Output the [X, Y] coordinate of the center of the cell containing the given text.  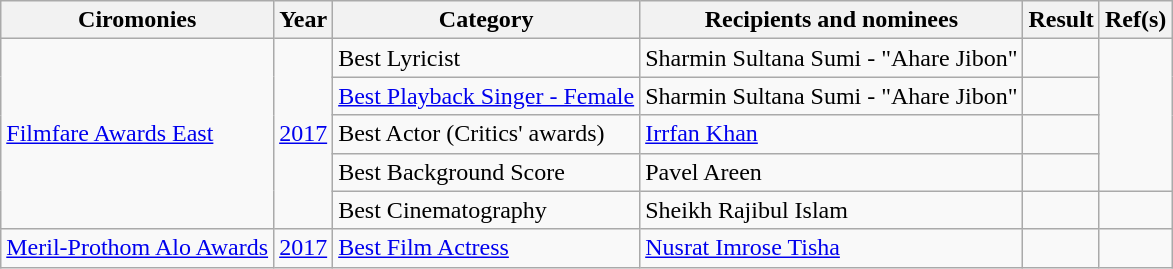
Best Lyricist [486, 58]
Meril-Prothom Alo Awards [138, 248]
Nusrat Imrose Tisha [832, 248]
Ref(s) [1135, 20]
Best Background Score [486, 172]
Best Actor (Critics' awards) [486, 134]
Best Playback Singer - Female [486, 96]
Best Film Actress [486, 248]
Pavel Areen [832, 172]
Sheikh Rajibul Islam [832, 210]
Irrfan Khan [832, 134]
Category [486, 20]
Year [304, 20]
Ciromonies [138, 20]
Filmfare Awards East [138, 134]
Result [1061, 20]
Best Cinematography [486, 210]
Recipients and nominees [832, 20]
